For the text-containing cell, return its midpoint in (X, Y) coordinate format. 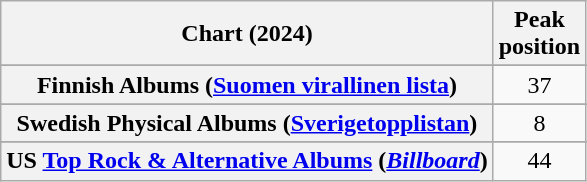
44 (539, 161)
37 (539, 85)
Finnish Albums (Suomen virallinen lista) (247, 85)
US Top Rock & Alternative Albums (Billboard) (247, 161)
8 (539, 123)
Chart (2024) (247, 34)
Peakposition (539, 34)
Swedish Physical Albums (Sverigetopplistan) (247, 123)
